Extract the [x, y] coordinate from the center of the cell holding the provided text.  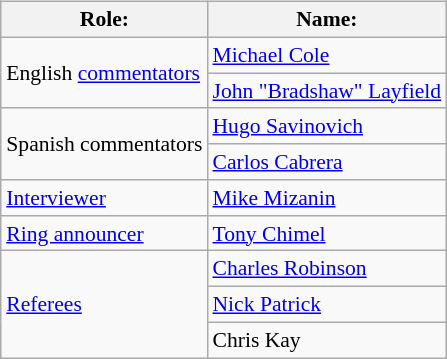
Nick Patrick [326, 305]
John "Bradshaw" Layfield [326, 91]
Chris Kay [326, 340]
Ring announcer [104, 233]
Mike Mizanin [326, 198]
Charles Robinson [326, 269]
Name: [326, 20]
Hugo Savinovich [326, 126]
Michael Cole [326, 55]
Carlos Cabrera [326, 162]
English commentators [104, 72]
Spanish commentators [104, 144]
Referees [104, 304]
Interviewer [104, 198]
Role: [104, 20]
Tony Chimel [326, 233]
